Determine the [X, Y] coordinate at the center of the cell enclosing the given text.  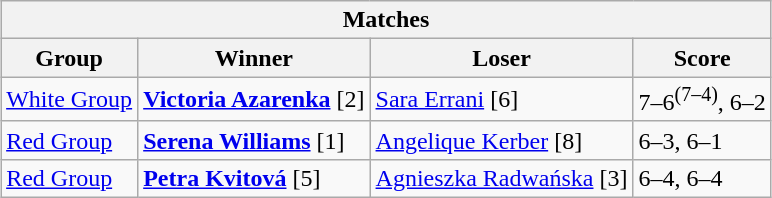
Loser [502, 58]
Winner [254, 58]
Agnieszka Radwańska [3] [502, 178]
Petra Kvitová [5] [254, 178]
6–4, 6–4 [702, 178]
6–3, 6–1 [702, 140]
Matches [386, 20]
Sara Errani [6] [502, 100]
White Group [70, 100]
Group [70, 58]
Victoria Azarenka [2] [254, 100]
Angelique Kerber [8] [502, 140]
Score [702, 58]
Serena Williams [1] [254, 140]
7–6(7–4), 6–2 [702, 100]
